Search for the cell housing the specified text and yield its (x, y) center coordinate. 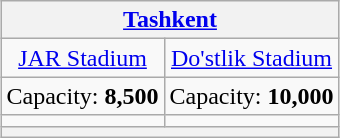
Tashkent (170, 20)
Capacity: 8,500 (82, 96)
Capacity: 10,000 (252, 96)
Do'stlik Stadium (252, 58)
JAR Stadium (82, 58)
